Provide the [X, Y] coordinate of the cell's center where the given text is located.  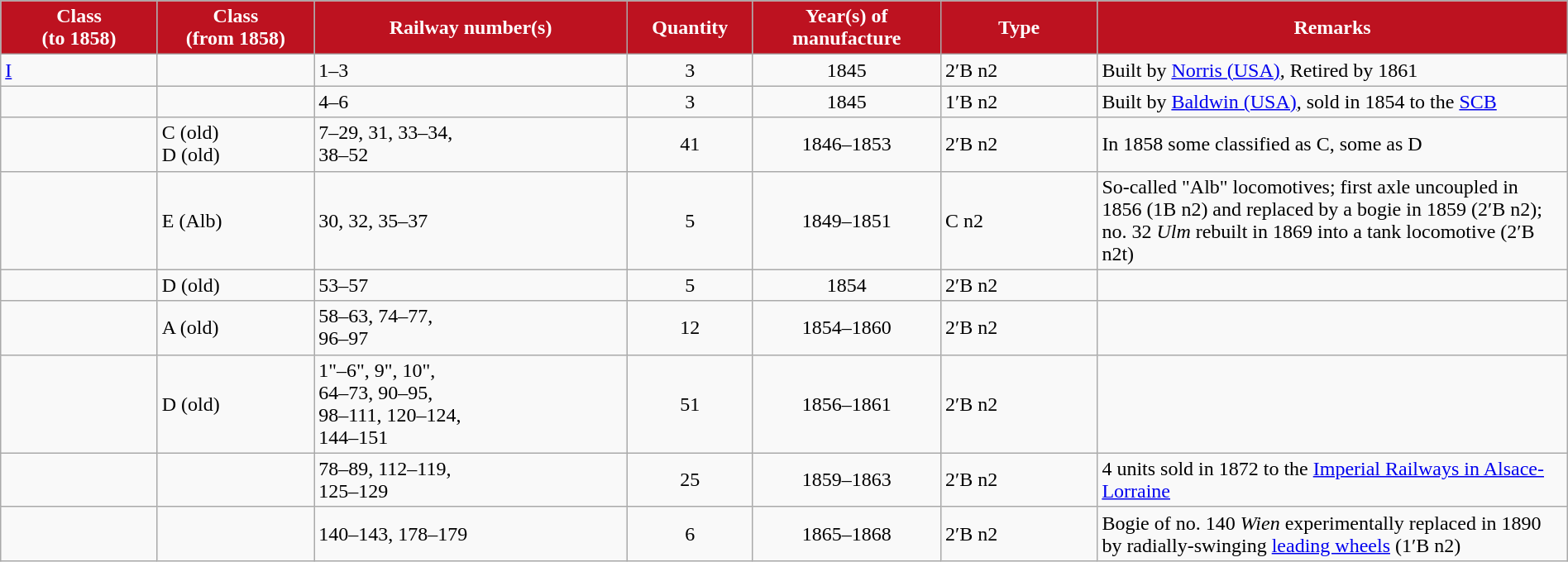
1856–1861 [847, 403]
25 [691, 479]
51 [691, 403]
1854 [847, 285]
Quantity [691, 28]
1–3 [471, 70]
Year(s) of manufacture [847, 28]
Built by Baldwin (USA), sold in 1854 to the SCB [1332, 102]
6 [691, 534]
12 [691, 327]
1′B n2 [1019, 102]
1859–1863 [847, 479]
1846–1853 [847, 144]
78–89, 112–119, 125–129 [471, 479]
C n2 [1019, 220]
41 [691, 144]
I [79, 70]
Bogie of no. 140 Wien experimentally replaced in 1890 by radially-swinging leading wheels (1′B n2) [1332, 534]
Class (to 1858) [79, 28]
58–63, 74–77, 96–97 [471, 327]
Type [1019, 28]
Railway number(s) [471, 28]
1"–6", 9", 10", 64–73, 90–95, 98–111, 120–124, 144–151 [471, 403]
30, 32, 35–37 [471, 220]
In 1858 some classified as C, some as D [1332, 144]
A (old) [235, 327]
4 units sold in 1872 to the Imperial Railways in Alsace-Lorraine [1332, 479]
Built by Norris (USA), Retired by 1861 [1332, 70]
53–57 [471, 285]
4–6 [471, 102]
1849–1851 [847, 220]
140–143, 178–179 [471, 534]
Class (from 1858) [235, 28]
C (old) D (old) [235, 144]
Remarks [1332, 28]
1854–1860 [847, 327]
7–29, 31, 33–34, 38–52 [471, 144]
1865–1868 [847, 534]
E (Alb) [235, 220]
